Search for the cell housing the specified text and yield its (x, y) center coordinate. 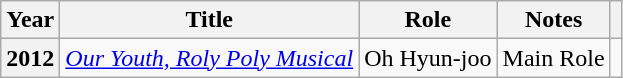
Year (30, 20)
Notes (554, 20)
Title (210, 20)
Main Role (554, 58)
Role (428, 20)
Oh Hyun-joo (428, 58)
2012 (30, 58)
Our Youth, Roly Poly Musical (210, 58)
